Provide the (x, y) coordinate of the cell's center where the given text is located.  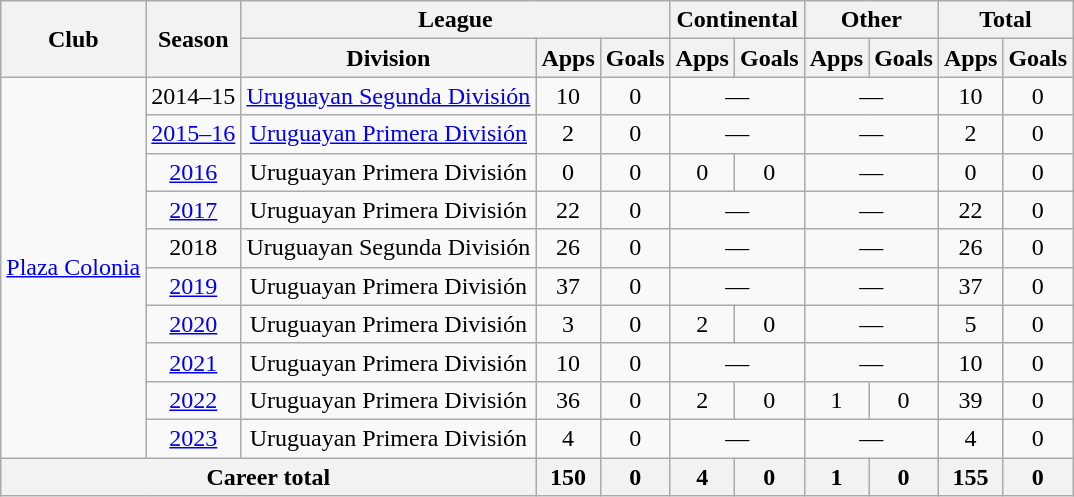
2018 (194, 248)
Continental (737, 20)
Other (871, 20)
Club (74, 39)
2015–16 (194, 134)
2022 (194, 400)
3 (568, 324)
Career total (268, 477)
150 (568, 477)
2019 (194, 286)
Plaza Colonia (74, 268)
Total (1005, 20)
36 (568, 400)
Season (194, 39)
155 (970, 477)
2023 (194, 438)
39 (970, 400)
2016 (194, 172)
2021 (194, 362)
2017 (194, 210)
5 (970, 324)
2020 (194, 324)
League (456, 20)
Division (388, 58)
2014–15 (194, 96)
